Capture the cell that displays the provided text and extract its (X, Y) central coordinate. 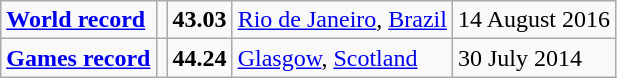
14 August 2016 (534, 20)
Glasgow, Scotland (342, 58)
World record (78, 20)
Games record (78, 58)
30 July 2014 (534, 58)
Rio de Janeiro, Brazil (342, 20)
44.24 (200, 58)
43.03 (200, 20)
